Output the (X, Y) coordinate of the center of the cell containing the given text.  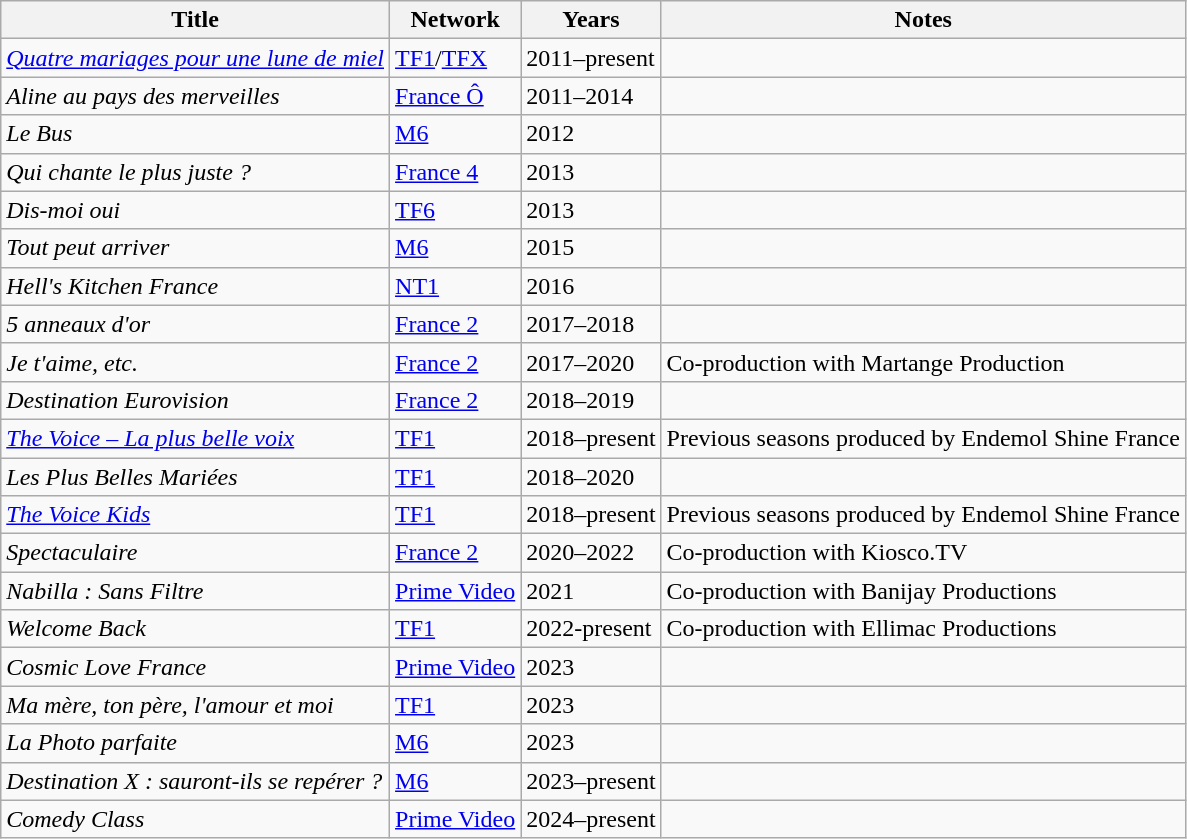
Tout peut arriver (196, 248)
2016 (591, 286)
Les Plus Belles Mariées (196, 477)
2015 (591, 248)
France Ô (456, 96)
NT1 (456, 286)
2018–2019 (591, 400)
Cosmic Love France (196, 667)
TF1/TFX (456, 58)
Comedy Class (196, 819)
Qui chante le plus juste ? (196, 172)
La Photo parfaite (196, 743)
2017–2020 (591, 362)
Ma mère, ton père, l'amour et moi (196, 705)
Co-production with Martange Production (923, 362)
Network (456, 20)
2021 (591, 591)
Destination X : sauront-ils se repérer ? (196, 781)
Title (196, 20)
Dis-moi oui (196, 210)
The Voice Kids (196, 515)
Notes (923, 20)
Years (591, 20)
2011–2014 (591, 96)
Je t'aime, etc. (196, 362)
Co-production with Kiosco.TV (923, 553)
Quatre mariages pour une lune de miel (196, 58)
TF6 (456, 210)
Aline au pays des merveilles (196, 96)
Hell's Kitchen France (196, 286)
2020–2022 (591, 553)
2023–present (591, 781)
5 anneaux d'or (196, 324)
2011–present (591, 58)
2022-present (591, 629)
2018–2020 (591, 477)
2024–present (591, 819)
2012 (591, 134)
The Voice – La plus belle voix (196, 438)
Le Bus (196, 134)
Co-production with Ellimac Productions (923, 629)
Nabilla : Sans Filtre (196, 591)
Destination Eurovision (196, 400)
Co-production with Banijay Productions (923, 591)
France 4 (456, 172)
Welcome Back (196, 629)
Spectaculaire (196, 553)
2017–2018 (591, 324)
